For the text-containing cell, return its midpoint in (x, y) coordinate format. 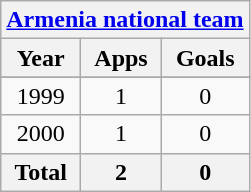
Year (41, 58)
2000 (41, 134)
2 (122, 172)
Goals (205, 58)
Apps (122, 58)
1999 (41, 96)
Total (41, 172)
Armenia national team (125, 20)
